Find where the given text appears and provide that cell's center as [x, y] coordinate. 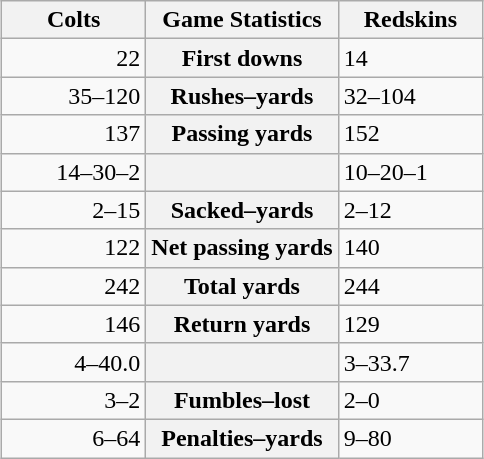
First downs [242, 58]
2–0 [410, 400]
244 [410, 286]
Penalties–yards [242, 438]
10–20–1 [410, 172]
3–33.7 [410, 362]
Passing yards [242, 134]
9–80 [410, 438]
6–64 [73, 438]
Redskins [410, 20]
Net passing yards [242, 248]
Total yards [242, 286]
122 [73, 248]
Return yards [242, 324]
Colts [73, 20]
2–12 [410, 210]
242 [73, 286]
32–104 [410, 96]
2–15 [73, 210]
4–40.0 [73, 362]
140 [410, 248]
129 [410, 324]
152 [410, 134]
Game Statistics [242, 20]
22 [73, 58]
14 [410, 58]
14–30–2 [73, 172]
Rushes–yards [242, 96]
35–120 [73, 96]
146 [73, 324]
3–2 [73, 400]
137 [73, 134]
Sacked–yards [242, 210]
Fumbles–lost [242, 400]
